Pinpoint the cell where the given text exists, returning its (x, y) midpoint coordinate. 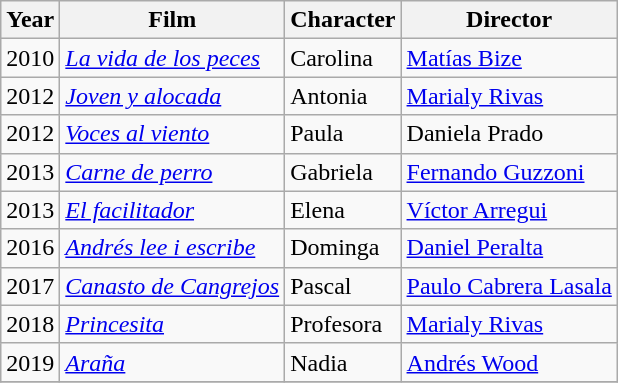
Carolina (343, 58)
Year (30, 20)
Voces al viento (172, 134)
Joven y alocada (172, 96)
Antonia (343, 96)
Daniel Peralta (509, 248)
2010 (30, 58)
Nadia (343, 362)
Andrés lee i escribe (172, 248)
2019 (30, 362)
Dominga (343, 248)
Gabriela (343, 172)
El facilitador (172, 210)
2018 (30, 324)
La vida de los peces (172, 58)
Paulo Cabrera Lasala (509, 286)
2017 (30, 286)
Fernando Guzzoni (509, 172)
Director (509, 20)
Daniela Prado (509, 134)
Paula (343, 134)
Princesita (172, 324)
Canasto de Cangrejos (172, 286)
2016 (30, 248)
Matías Bize (509, 58)
Carne de perro (172, 172)
Character (343, 20)
Víctor Arregui (509, 210)
Araña (172, 362)
Profesora (343, 324)
Pascal (343, 286)
Film (172, 20)
Andrés Wood (509, 362)
Elena (343, 210)
